Extract the (X, Y) coordinate from the center of the cell holding the provided text.  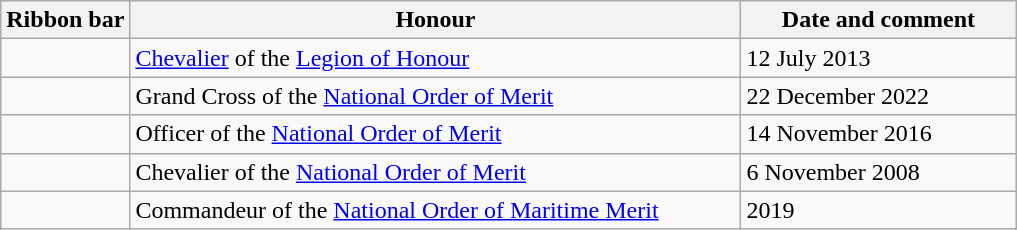
6 November 2008 (878, 172)
Ribbon bar (66, 20)
Chevalier of the Legion of Honour (436, 58)
Officer of the National Order of Merit (436, 134)
14 November 2016 (878, 134)
Chevalier of the National Order of Merit (436, 172)
Grand Cross of the National Order of Merit (436, 96)
Honour (436, 20)
12 July 2013 (878, 58)
22 December 2022 (878, 96)
Date and comment (878, 20)
Commandeur of the National Order of Maritime Merit (436, 210)
2019 (878, 210)
